Search for the cell housing the specified text and yield its [X, Y] center coordinate. 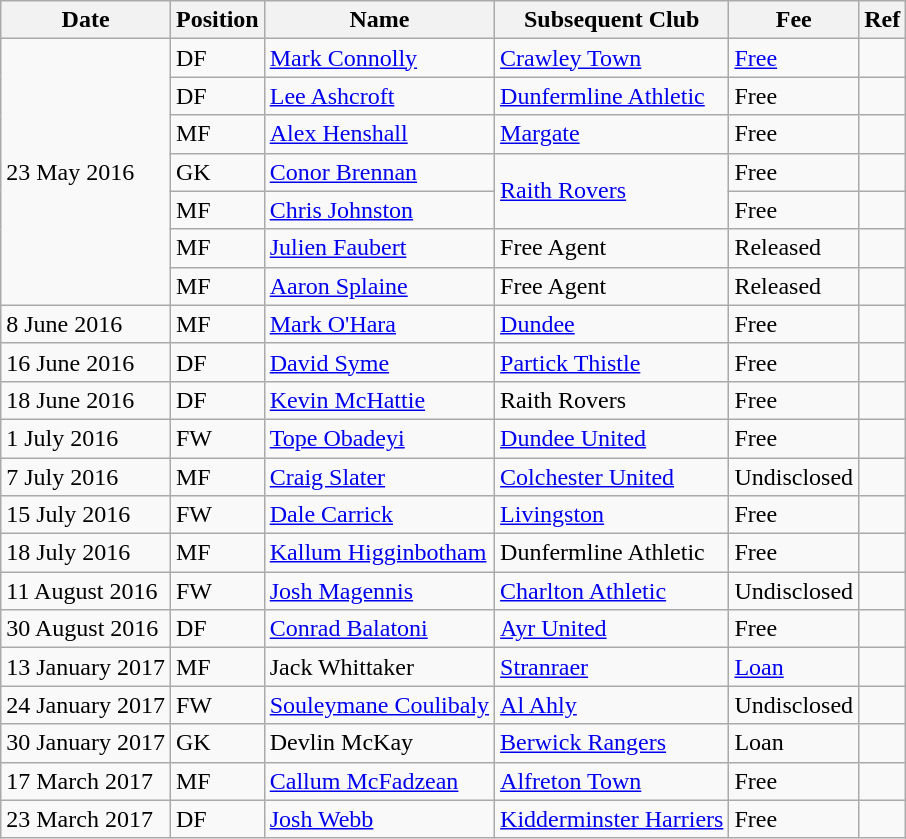
Jack Whittaker [379, 667]
18 July 2016 [86, 553]
30 August 2016 [86, 629]
Margate [612, 134]
Charlton Athletic [612, 591]
Aaron Splaine [379, 286]
Tope Obadeyi [379, 438]
16 June 2016 [86, 362]
Kallum Higginbotham [379, 553]
Mark Connolly [379, 58]
23 March 2017 [86, 819]
Devlin McKay [379, 743]
Berwick Rangers [612, 743]
30 January 2017 [86, 743]
7 July 2016 [86, 477]
23 May 2016 [86, 172]
8 June 2016 [86, 324]
Kidderminster Harriers [612, 819]
18 June 2016 [86, 400]
Dundee [612, 324]
Callum McFadzean [379, 781]
Lee Ashcroft [379, 96]
Craig Slater [379, 477]
Julien Faubert [379, 248]
Conrad Balatoni [379, 629]
Josh Magennis [379, 591]
Ayr United [612, 629]
Alex Henshall [379, 134]
Partick Thistle [612, 362]
Date [86, 20]
Dundee United [612, 438]
Colchester United [612, 477]
24 January 2017 [86, 705]
Dale Carrick [379, 515]
11 August 2016 [86, 591]
Fee [794, 20]
Mark O'Hara [379, 324]
Conor Brennan [379, 172]
1 July 2016 [86, 438]
Ref [882, 20]
13 January 2017 [86, 667]
Position [217, 20]
15 July 2016 [86, 515]
17 March 2017 [86, 781]
Al Ahly [612, 705]
Crawley Town [612, 58]
David Syme [379, 362]
Josh Webb [379, 819]
Subsequent Club [612, 20]
Souleymane Coulibaly [379, 705]
Livingston [612, 515]
Chris Johnston [379, 210]
Name [379, 20]
Stranraer [612, 667]
Alfreton Town [612, 781]
Kevin McHattie [379, 400]
